For the text-containing cell, return its midpoint in [X, Y] coordinate format. 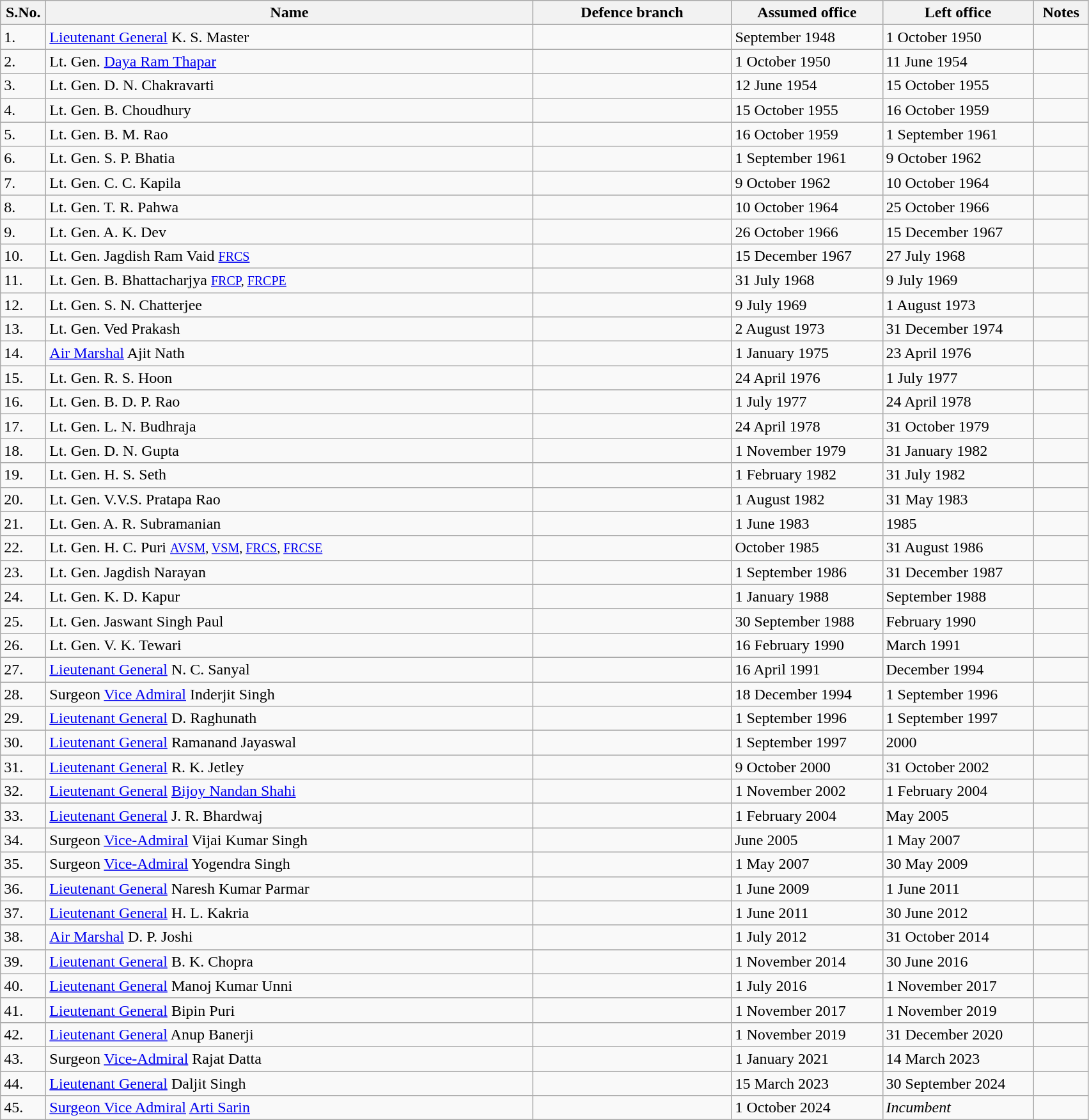
Lt. Gen. Jagdish Narayan [289, 572]
Lt. Gen. B. Choudhury [289, 110]
May 2005 [958, 816]
Notes [1061, 13]
26 October 1966 [807, 231]
Lieutenant General Manoj Kumar Unni [289, 986]
45. [23, 1108]
8. [23, 207]
Lt. Gen. R. S. Hoon [289, 378]
Surgeon Vice-Admiral Rajat Datta [289, 1059]
44. [23, 1084]
September 1948 [807, 37]
19. [23, 475]
23 April 1976 [958, 354]
March 1991 [958, 645]
1 October 2024 [807, 1108]
1985 [958, 524]
28. [23, 694]
30 September 2024 [958, 1084]
31 December 2020 [958, 1034]
Lt. Gen. V. K. Tewari [289, 645]
31 January 1982 [958, 451]
Lieutenant General J. R. Bhardwaj [289, 816]
Lt. Gen. K. D. Kapur [289, 596]
Lt. Gen. L. N. Budhraja [289, 426]
40. [23, 986]
27 July 1968 [958, 256]
20. [23, 499]
42. [23, 1034]
1 June 1983 [807, 524]
Lt. Gen. H. S. Seth [289, 475]
1 July 2012 [807, 937]
Lieutenant General H. L. Kakria [289, 913]
38. [23, 937]
30 May 2009 [958, 864]
30 September 1988 [807, 621]
Lt. Gen. D. N. Chakravarti [289, 86]
December 1994 [958, 669]
27. [23, 669]
Lt. Gen. S. N. Chatterjee [289, 305]
12. [23, 305]
June 2005 [807, 840]
1 July 2016 [807, 986]
Lt. Gen. A. K. Dev [289, 231]
Incumbent [958, 1108]
Lieutenant General Naresh Kumar Parmar [289, 889]
Lieutenant General R. K. Jetley [289, 767]
32. [23, 791]
11. [23, 280]
Lt. Gen. Ved Prakash [289, 329]
Lt. Gen. V.V.S. Pratapa Rao [289, 499]
Air Marshal D. P. Joshi [289, 937]
29. [23, 719]
2 August 1973 [807, 329]
Lt. Gen. A. R. Subramanian [289, 524]
1 September 1986 [807, 572]
41. [23, 1010]
4. [23, 110]
14. [23, 354]
February 1990 [958, 621]
Lieutenant General B. K. Chopra [289, 961]
Lieutenant General D. Raghunath [289, 719]
16 April 1991 [807, 669]
1 January 2021 [807, 1059]
5. [23, 134]
14 March 2023 [958, 1059]
9 October 2000 [807, 767]
17. [23, 426]
Lt. Gen. Jaswant Singh Paul [289, 621]
Lt. Gen. S. P. Bhatia [289, 159]
Lieutenant General Bipin Puri [289, 1010]
37. [23, 913]
39. [23, 961]
1. [23, 37]
Surgeon Vice Admiral Arti Sarin [289, 1108]
15 March 2023 [807, 1084]
1 January 1975 [807, 354]
3. [23, 86]
21. [23, 524]
Lt. Gen. H. C. Puri AVSM, VSM, FRCS, FRCSE [289, 548]
36. [23, 889]
13. [23, 329]
34. [23, 840]
1 November 1979 [807, 451]
25 October 1966 [958, 207]
1 August 1973 [958, 305]
Lieutenant General Anup Banerji [289, 1034]
Lt. Gen. B. M. Rao [289, 134]
1 November 2014 [807, 961]
Lieutenant General Ramanand Jayaswal [289, 743]
16. [23, 402]
30 June 2016 [958, 961]
Air Marshal Ajit Nath [289, 354]
Left office [958, 13]
1 January 1988 [807, 596]
6. [23, 159]
Lieutenant General Daljit Singh [289, 1084]
Lt. Gen. C. C. Kapila [289, 183]
7. [23, 183]
Lt. Gen. B. D. P. Rao [289, 402]
23. [23, 572]
October 1985 [807, 548]
31 October 2002 [958, 767]
10. [23, 256]
Lt. Gen. B. Bhattacharjya FRCP, FRCPE [289, 280]
24. [23, 596]
Lieutenant General K. S. Master [289, 37]
18. [23, 451]
Surgeon Vice Admiral Inderjit Singh [289, 694]
35. [23, 864]
31 August 1986 [958, 548]
18 December 1994 [807, 694]
24 April 1976 [807, 378]
31 July 1968 [807, 280]
Name [289, 13]
12 June 1954 [807, 86]
Lt. Gen. Daya Ram Thapar [289, 61]
22. [23, 548]
31 May 1983 [958, 499]
31 December 1987 [958, 572]
9. [23, 231]
Lieutenant General Bijoy Nandan Shahi [289, 791]
1 February 1982 [807, 475]
25. [23, 621]
31 December 1974 [958, 329]
31 July 1982 [958, 475]
31 October 2014 [958, 937]
Lt. Gen. T. R. Pahwa [289, 207]
2. [23, 61]
September 1988 [958, 596]
11 June 1954 [958, 61]
43. [23, 1059]
Assumed office [807, 13]
Surgeon Vice-Admiral Yogendra Singh [289, 864]
30. [23, 743]
S.No. [23, 13]
Lieutenant General N. C. Sanyal [289, 669]
Lt. Gen. Jagdish Ram Vaid FRCS [289, 256]
16 February 1990 [807, 645]
1 November 2002 [807, 791]
31. [23, 767]
31 October 1979 [958, 426]
30 June 2012 [958, 913]
1 June 2009 [807, 889]
15. [23, 378]
33. [23, 816]
Lt. Gen. D. N. Gupta [289, 451]
Defence branch [632, 13]
2000 [958, 743]
1 August 1982 [807, 499]
Surgeon Vice-Admiral Vijai Kumar Singh [289, 840]
26. [23, 645]
